Provide the (x, y) coordinate of the cell's center where the given text is located.  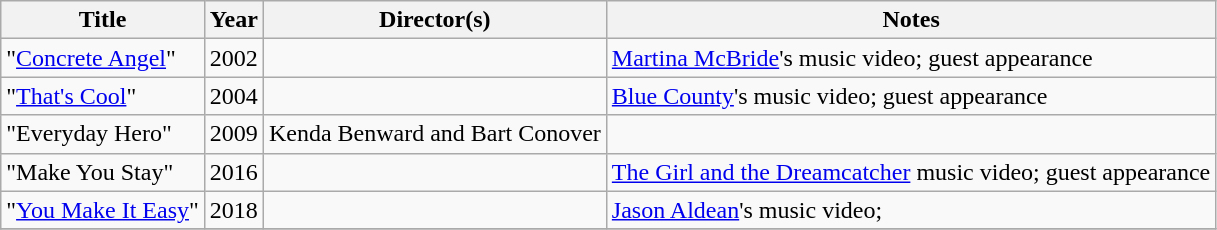
Kenda Benward and Bart Conover (434, 134)
2016 (234, 172)
2009 (234, 134)
"Make You Stay" (103, 172)
"You Make It Easy" (103, 210)
2002 (234, 58)
"Concrete Angel" (103, 58)
"Everyday Hero" (103, 134)
Jason Aldean's music video; (910, 210)
2004 (234, 96)
Title (103, 20)
The Girl and the Dreamcatcher music video; guest appearance (910, 172)
Blue County's music video; guest appearance (910, 96)
Director(s) (434, 20)
"That's Cool" (103, 96)
2018 (234, 210)
Martina McBride's music video; guest appearance (910, 58)
Notes (910, 20)
Year (234, 20)
